Return the [x, y] coordinate for the center point of the cell that contains the specified text.  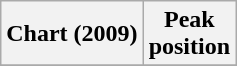
Chart (2009) [72, 34]
Peakposition [189, 34]
